Scan for the cell matching the given text and deliver its [X, Y] coordinate at center. 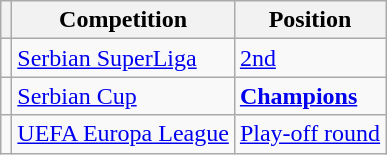
Position [310, 20]
Serbian SuperLiga [124, 58]
UEFA Europa League [124, 134]
Play-off round [310, 134]
2nd [310, 58]
Serbian Cup [124, 96]
Champions [310, 96]
Competition [124, 20]
